Capture the cell that displays the provided text and extract its [x, y] central coordinate. 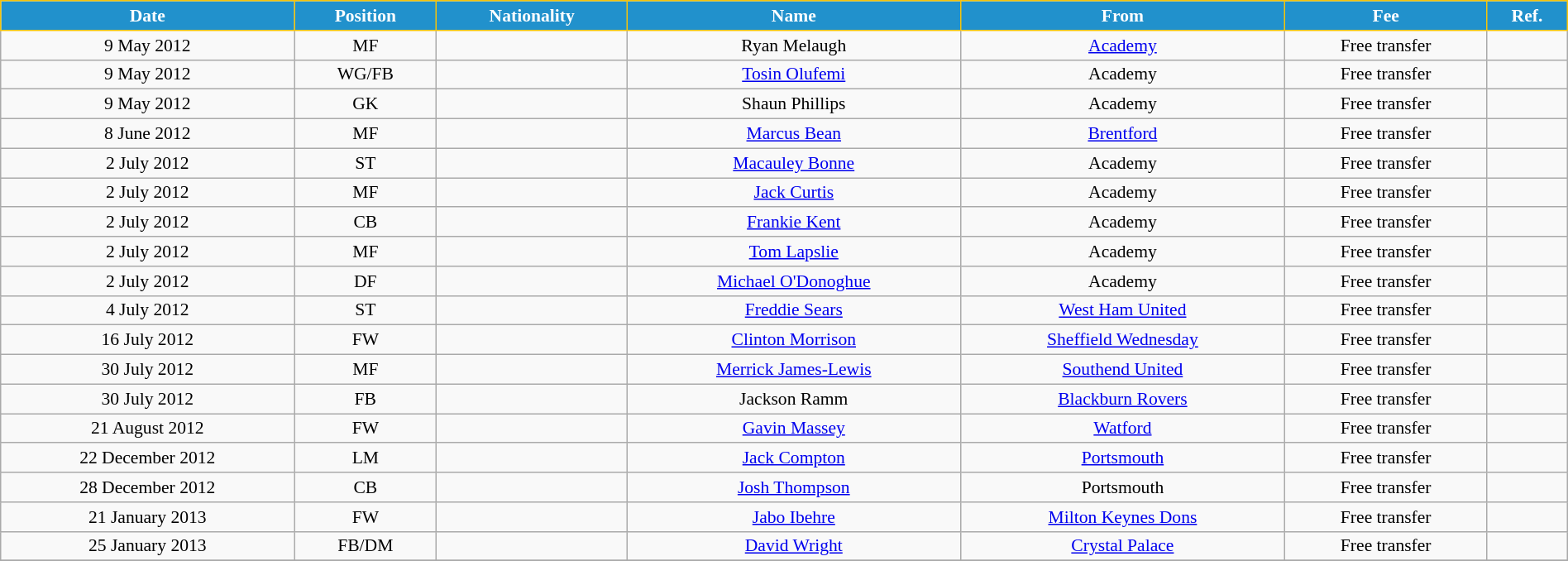
FB [366, 399]
Milton Keynes Dons [1123, 517]
28 December 2012 [147, 487]
Southend United [1123, 370]
Jack Compton [794, 458]
Jack Curtis [794, 193]
Macauley Bonne [794, 163]
Marcus Bean [794, 134]
25 January 2013 [147, 546]
Merrick James-Lewis [794, 370]
Jabo Ibehre [794, 517]
Fee [1386, 16]
Josh Thompson [794, 487]
DF [366, 281]
Frankie Kent [794, 223]
21 August 2012 [147, 429]
Crystal Palace [1123, 546]
Tom Lapslie [794, 252]
22 December 2012 [147, 458]
Ryan Melaugh [794, 46]
Tosin Olufemi [794, 74]
LM [366, 458]
Shaun Phillips [794, 104]
4 July 2012 [147, 310]
Ref. [1527, 16]
8 June 2012 [147, 134]
David Wright [794, 546]
WG/FB [366, 74]
Watford [1123, 429]
Freddie Sears [794, 310]
16 July 2012 [147, 340]
Blackburn Rovers [1123, 399]
West Ham United [1123, 310]
GK [366, 104]
Date [147, 16]
FB/DM [366, 546]
21 January 2013 [147, 517]
From [1123, 16]
Gavin Massey [794, 429]
Michael O'Donoghue [794, 281]
Clinton Morrison [794, 340]
Brentford [1123, 134]
Position [366, 16]
Jackson Ramm [794, 399]
Name [794, 16]
Nationality [533, 16]
Sheffield Wednesday [1123, 340]
